Search for the cell housing the specified text and yield its (X, Y) center coordinate. 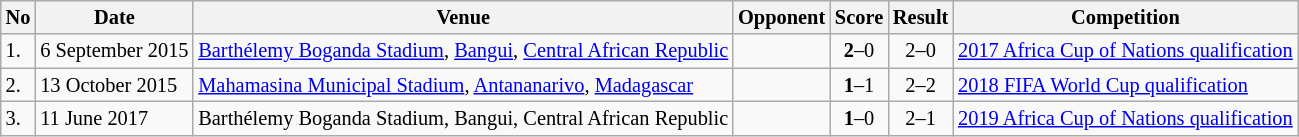
2019 Africa Cup of Nations qualification (1125, 118)
2018 FIFA World Cup qualification (1125, 85)
2. (18, 85)
1–0 (859, 118)
No (18, 17)
Mahamasina Municipal Stadium, Antananarivo, Madagascar (463, 85)
13 October 2015 (114, 85)
Date (114, 17)
Competition (1125, 17)
3. (18, 118)
Opponent (782, 17)
2–2 (920, 85)
6 September 2015 (114, 51)
Venue (463, 17)
2017 Africa Cup of Nations qualification (1125, 51)
1. (18, 51)
11 June 2017 (114, 118)
1–1 (859, 85)
2–1 (920, 118)
Score (859, 17)
Result (920, 17)
